Provide the (x, y) coordinate of the cell's center where the given text is located.  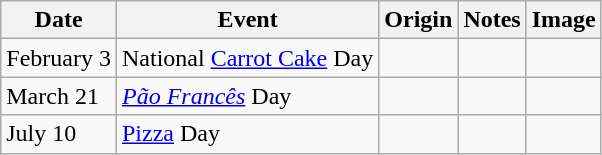
July 10 (59, 134)
March 21 (59, 96)
Event (247, 20)
February 3 (59, 58)
Pizza Day (247, 134)
Pão Francês Day (247, 96)
Origin (418, 20)
Image (564, 20)
Date (59, 20)
National Carrot Cake Day (247, 58)
Notes (492, 20)
